Extract the [X, Y] coordinate from the center of the cell holding the provided text.  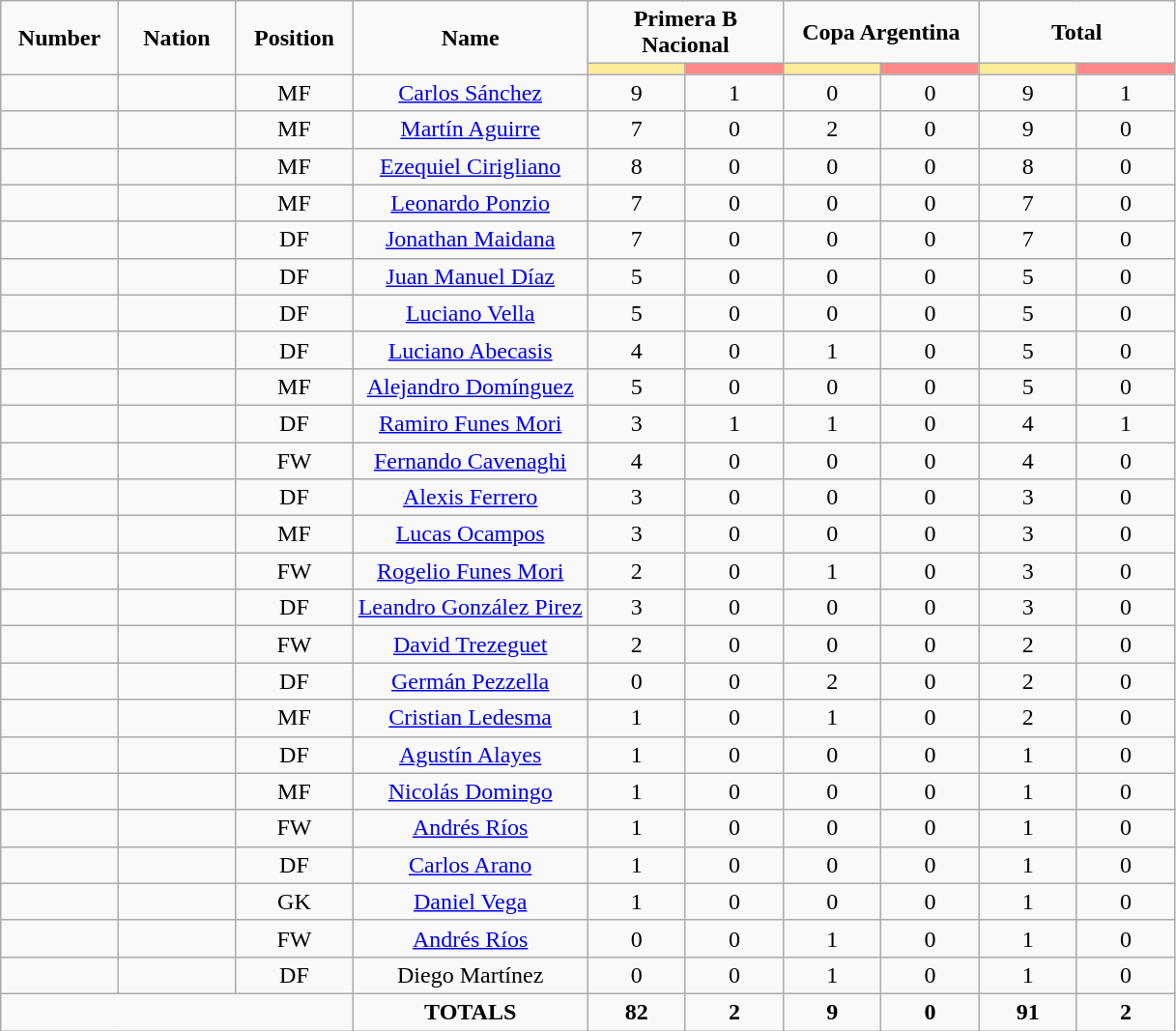
Germán Pezzella [470, 681]
Ezequiel Cirigliano [470, 166]
Martín Aguirre [470, 129]
GK [294, 902]
Copa Argentina [881, 33]
91 [1028, 1012]
Ramiro Funes Mori [470, 423]
Leandro González Pirez [470, 608]
82 [636, 1012]
Nicolás Domingo [470, 791]
Agustín Alayes [470, 755]
Number [60, 38]
Fernando Cavenaghi [470, 461]
Name [470, 38]
Lucas Ocampos [470, 534]
Diego Martínez [470, 975]
Rogelio Funes Mori [470, 571]
Alexis Ferrero [470, 498]
Nation [176, 38]
Position [294, 38]
Carlos Sánchez [470, 93]
Leonardo Ponzio [470, 203]
Jonathan Maidana [470, 240]
Luciano Abecasis [470, 350]
Luciano Vella [470, 313]
Carlos Arano [470, 865]
David Trezeguet [470, 644]
Alejandro Domínguez [470, 387]
TOTALS [470, 1012]
Total [1076, 33]
Cristian Ledesma [470, 718]
Primera B Nacional [685, 33]
Juan Manuel Díaz [470, 276]
Daniel Vega [470, 902]
